Pinpoint the cell where the given text exists, returning its (X, Y) midpoint coordinate. 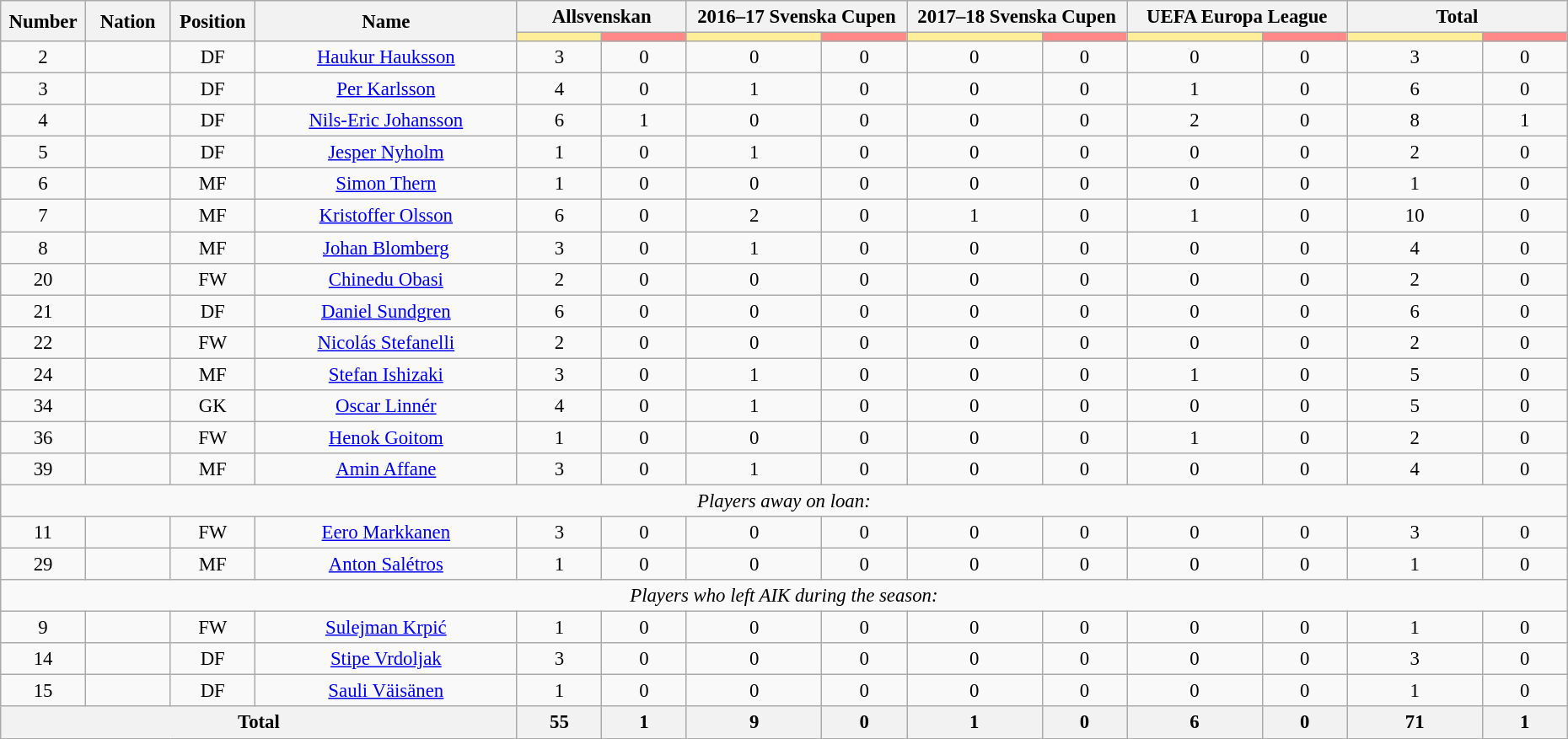
Per Karlsson (386, 89)
39 (44, 469)
55 (560, 723)
20 (44, 279)
7 (44, 216)
29 (44, 565)
Eero Markkanen (386, 533)
Players away on loan: (784, 501)
Stefan Ishizaki (386, 374)
Amin Affane (386, 469)
Anton Salétros (386, 565)
Henok Goitom (386, 437)
Players who left AIK during the season: (784, 596)
Allsvenskan (602, 17)
22 (44, 342)
Chinedu Obasi (386, 279)
Kristoffer Olsson (386, 216)
14 (44, 659)
Oscar Linnér (386, 406)
2017–18 Svenska Cupen (1017, 17)
15 (44, 691)
Nicolás Stefanelli (386, 342)
21 (44, 311)
Sulejman Krpić (386, 628)
Number (44, 21)
Name (386, 21)
Nils-Eric Johansson (386, 120)
34 (44, 406)
Johan Blomberg (386, 248)
24 (44, 374)
Stipe Vrdoljak (386, 659)
36 (44, 437)
2016–17 Svenska Cupen (796, 17)
Simon Thern (386, 185)
Nation (128, 21)
Haukur Hauksson (386, 57)
11 (44, 533)
Position (212, 21)
GK (212, 406)
Daniel Sundgren (386, 311)
Sauli Väisänen (386, 691)
UEFA Europa League (1238, 17)
10 (1415, 216)
Jesper Nyholm (386, 153)
71 (1415, 723)
